Pinpoint the cell where the given text exists, returning its (X, Y) midpoint coordinate. 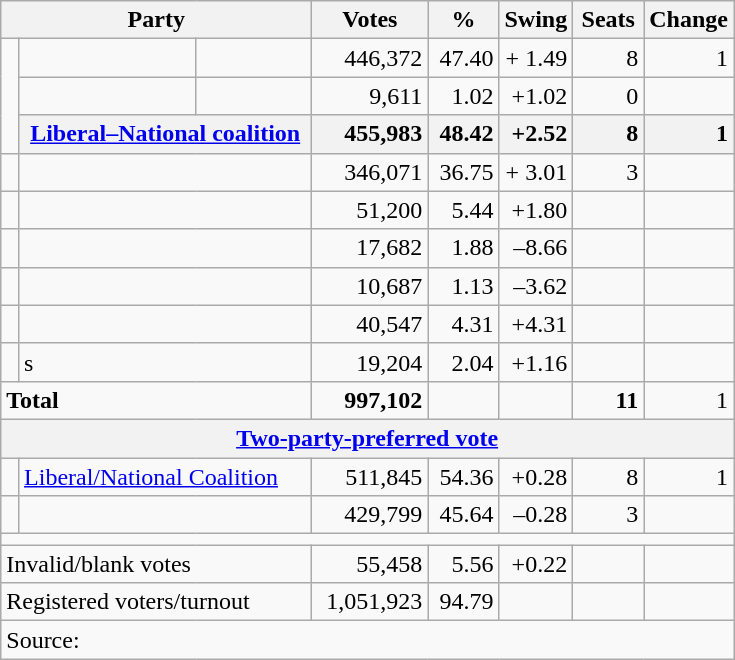
455,983 (370, 134)
17,682 (370, 248)
94.79 (464, 602)
+2.52 (536, 134)
–3.62 (536, 286)
Liberal/National Coalition (166, 477)
5.44 (464, 210)
+4.31 (536, 324)
9,611 (370, 96)
47.40 (464, 58)
1.02 (464, 96)
% (464, 20)
Seats (608, 20)
0 (608, 96)
19,204 (370, 362)
–0.28 (536, 515)
55,458 (370, 564)
+1.02 (536, 96)
11 (608, 400)
Source: (368, 640)
+ 1.49 (536, 58)
Liberal–National coalition (166, 134)
1.88 (464, 248)
1.13 (464, 286)
Two-party-preferred vote (368, 438)
1,051,923 (370, 602)
446,372 (370, 58)
54.36 (464, 477)
Party (156, 20)
45.64 (464, 515)
48.42 (464, 134)
997,102 (370, 400)
51,200 (370, 210)
5.56 (464, 564)
s (166, 362)
Change (689, 20)
Registered voters/turnout (156, 602)
36.75 (464, 172)
40,547 (370, 324)
–8.66 (536, 248)
4.31 (464, 324)
346,071 (370, 172)
10,687 (370, 286)
+0.28 (536, 477)
+1.80 (536, 210)
Votes (370, 20)
Total (156, 400)
2.04 (464, 362)
429,799 (370, 515)
+0.22 (536, 564)
Invalid/blank votes (156, 564)
+ 3.01 (536, 172)
511,845 (370, 477)
+1.16 (536, 362)
Swing (536, 20)
